Identify which cell holds the provided text, then report its [x, y] central coordinate. 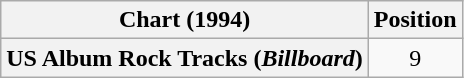
Chart (1994) [185, 20]
Position [415, 20]
US Album Rock Tracks (Billboard) [185, 58]
9 [415, 58]
